Pinpoint the cell where the given text exists, returning its [X, Y] midpoint coordinate. 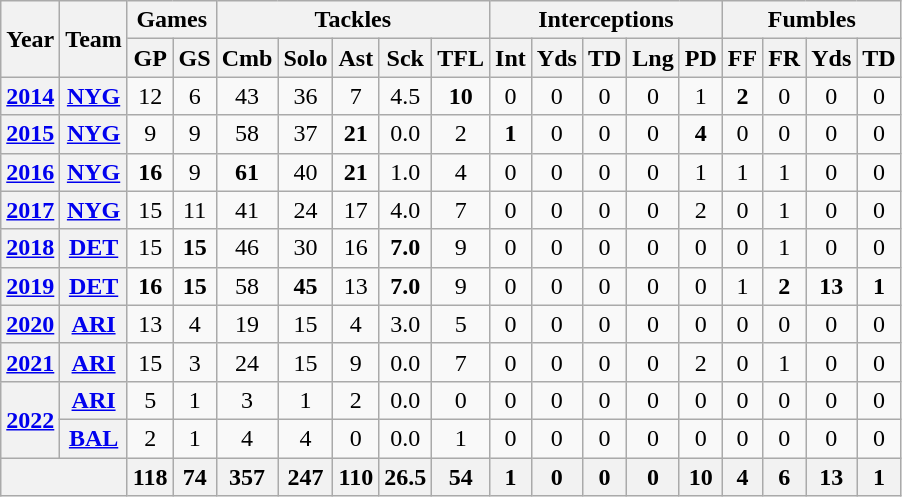
12 [150, 96]
Games [172, 20]
17 [356, 210]
BAL [94, 438]
30 [306, 248]
Year [30, 39]
26.5 [406, 477]
TFL [461, 58]
4.5 [406, 96]
Ast [356, 58]
74 [194, 477]
2019 [30, 286]
2022 [30, 419]
FF [742, 58]
37 [306, 134]
Cmb [247, 58]
2014 [30, 96]
2018 [30, 248]
Team [94, 39]
Sck [406, 58]
19 [247, 324]
FR [784, 58]
46 [247, 248]
GP [150, 58]
4.0 [406, 210]
54 [461, 477]
45 [306, 286]
GS [194, 58]
43 [247, 96]
1.0 [406, 172]
2016 [30, 172]
247 [306, 477]
3.0 [406, 324]
41 [247, 210]
Lng [653, 58]
Fumbles [812, 20]
Solo [306, 58]
Int [511, 58]
61 [247, 172]
11 [194, 210]
2017 [30, 210]
2021 [30, 362]
40 [306, 172]
357 [247, 477]
118 [150, 477]
PD [700, 58]
Tackles [352, 20]
2020 [30, 324]
36 [306, 96]
110 [356, 477]
Interceptions [606, 20]
2015 [30, 134]
